Search for the cell housing the specified text and yield its [x, y] center coordinate. 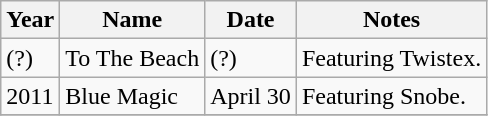
Featuring Snobe. [391, 96]
Featuring Twistex. [391, 58]
Name [132, 20]
Notes [391, 20]
April 30 [251, 96]
Blue Magic [132, 96]
Date [251, 20]
2011 [30, 96]
Year [30, 20]
To The Beach [132, 58]
